Detect which cell encompasses the target text, then output its (x, y) center coordinate. 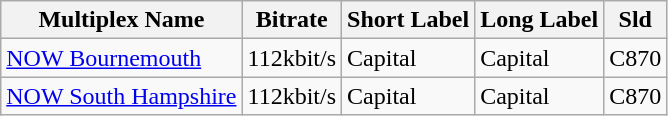
Long Label (540, 20)
NOW Bournemouth (122, 58)
Bitrate (292, 20)
Sld (636, 20)
Multiplex Name (122, 20)
Short Label (408, 20)
NOW South Hampshire (122, 96)
